Pinpoint the cell where the given text exists, returning its [X, Y] midpoint coordinate. 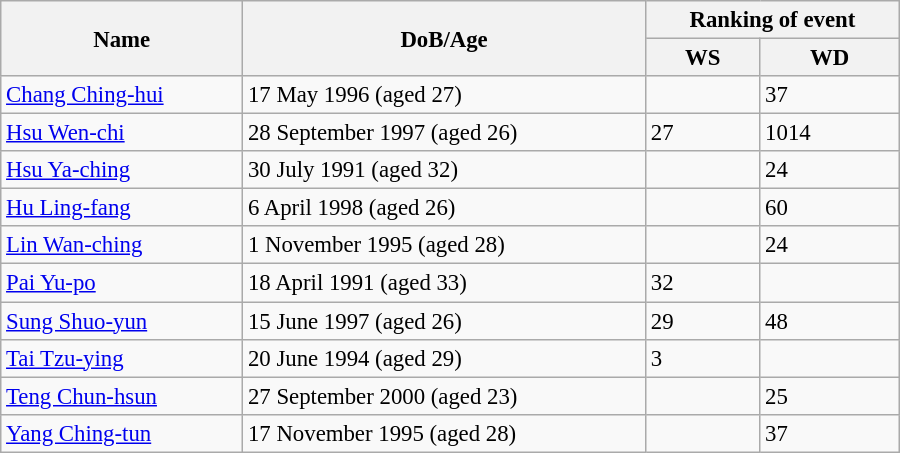
Hsu Wen-chi [122, 133]
6 April 1998 (aged 26) [444, 208]
Teng Chun-hsun [122, 396]
3 [702, 358]
Hsu Ya-ching [122, 170]
29 [702, 321]
Chang Ching-hui [122, 95]
18 April 1991 (aged 33) [444, 283]
25 [830, 396]
15 June 1997 (aged 26) [444, 321]
WD [830, 58]
30 July 1991 (aged 32) [444, 170]
Sung Shuo-yun [122, 321]
Hu Ling-fang [122, 208]
48 [830, 321]
DoB/Age [444, 38]
Lin Wan-ching [122, 245]
Ranking of event [772, 20]
27 [702, 133]
60 [830, 208]
17 November 1995 (aged 28) [444, 433]
Yang Ching-tun [122, 433]
1 November 1995 (aged 28) [444, 245]
Pai Yu-po [122, 283]
WS [702, 58]
Name [122, 38]
27 September 2000 (aged 23) [444, 396]
1014 [830, 133]
28 September 1997 (aged 26) [444, 133]
Tai Tzu-ying [122, 358]
17 May 1996 (aged 27) [444, 95]
32 [702, 283]
20 June 1994 (aged 29) [444, 358]
